Locate the cell with the specified text and output its (x, y) center coordinate. 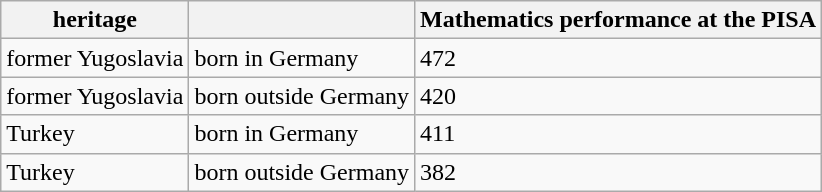
420 (618, 96)
Mathematics performance at the PISA (618, 20)
heritage (95, 20)
472 (618, 58)
411 (618, 134)
382 (618, 172)
